Capture the cell that displays the provided text and extract its (X, Y) central coordinate. 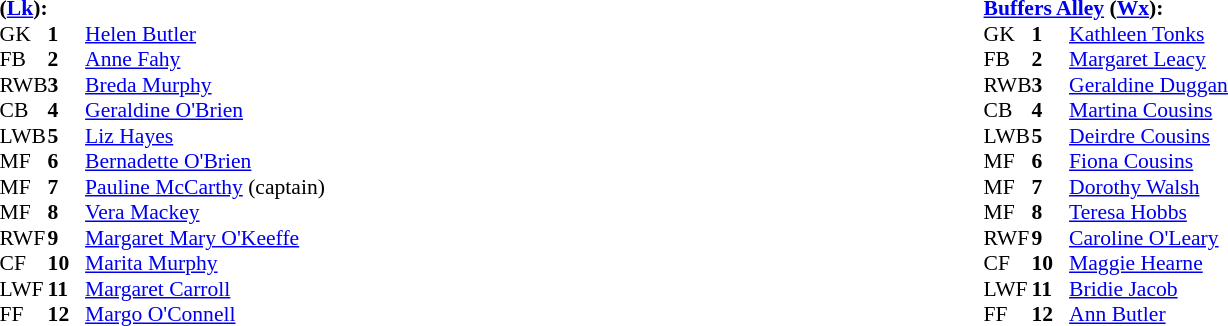
Geraldine O'Brien (205, 111)
Anne Fahy (205, 59)
Vera Mackey (205, 213)
Deirdre Cousins (1148, 136)
Marita Murphy (205, 263)
Bridie Jacob (1148, 289)
Geraldine Duggan (1148, 85)
Margaret Mary O'Keeffe (205, 238)
Liz Hayes (205, 136)
Margaret Carroll (205, 289)
Margaret Leacy (1148, 59)
Pauline McCarthy (captain) (205, 187)
Dorothy Walsh (1148, 187)
Breda Murphy (205, 85)
Maggie Hearne (1148, 263)
Martina Cousins (1148, 111)
Teresa Hobbs (1148, 213)
Bernadette O'Brien (205, 161)
Kathleen Tonks (1148, 34)
Caroline O'Leary (1148, 238)
Helen Butler (205, 34)
Fiona Cousins (1148, 161)
